Return (x, y) of the center of cell containing provided text 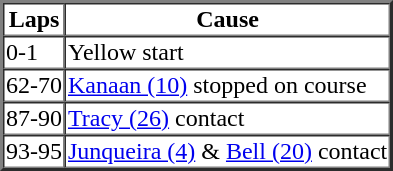
Yellow start (228, 52)
Kanaan (10) stopped on course (228, 86)
Junqueira (4) & Bell (20) contact (228, 152)
87-90 (34, 118)
Laps (34, 20)
0-1 (34, 52)
Cause (228, 20)
62-70 (34, 86)
93-95 (34, 152)
Tracy (26) contact (228, 118)
